Provide the (X, Y) coordinate of the cell's center where the given text is located.  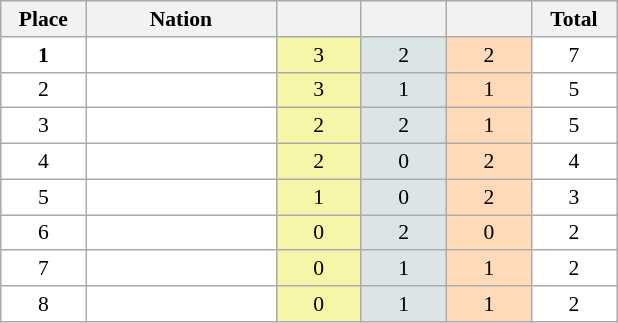
6 (44, 233)
8 (44, 304)
Nation (181, 19)
Total (574, 19)
Place (44, 19)
